Scan for the cell matching the given text and deliver its [X, Y] coordinate at center. 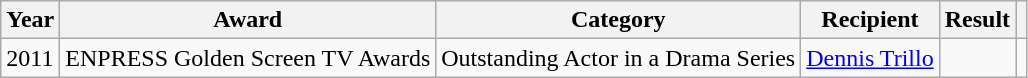
Year [30, 20]
2011 [30, 58]
Recipient [870, 20]
Result [977, 20]
Category [618, 20]
ENPRESS Golden Screen TV Awards [248, 58]
Dennis Trillo [870, 58]
Outstanding Actor in a Drama Series [618, 58]
Award [248, 20]
